Return [x, y] of the center of cell containing provided text 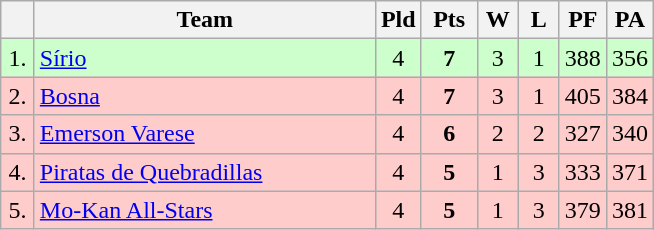
384 [630, 96]
6 [449, 134]
405 [582, 96]
W [498, 20]
Bosna [204, 96]
PF [582, 20]
356 [630, 58]
327 [582, 134]
PA [630, 20]
Team [204, 20]
381 [630, 210]
Pts [449, 20]
5. [18, 210]
2. [18, 96]
Piratas de Quebradillas [204, 172]
388 [582, 58]
379 [582, 210]
3. [18, 134]
Pld [398, 20]
Emerson Varese [204, 134]
4. [18, 172]
371 [630, 172]
L [538, 20]
Sírio [204, 58]
Mo-Kan All-Stars [204, 210]
333 [582, 172]
340 [630, 134]
1. [18, 58]
